Find where the given text appears and provide that cell's center as [X, Y] coordinate. 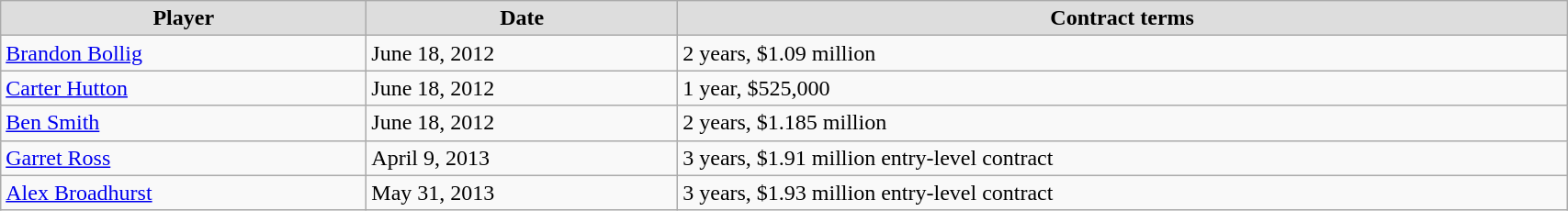
Alex Broadhurst [184, 193]
May 31, 2013 [522, 193]
Ben Smith [184, 123]
Contract terms [1122, 18]
3 years, $1.91 million entry-level contract [1122, 158]
2 years, $1.09 million [1122, 53]
2 years, $1.185 million [1122, 123]
April 9, 2013 [522, 158]
Player [184, 18]
Carter Hutton [184, 88]
Garret Ross [184, 158]
3 years, $1.93 million entry-level contract [1122, 193]
1 year, $525,000 [1122, 88]
Brandon Bollig [184, 53]
Date [522, 18]
